Locate the cell with the specified text and output its (X, Y) center coordinate. 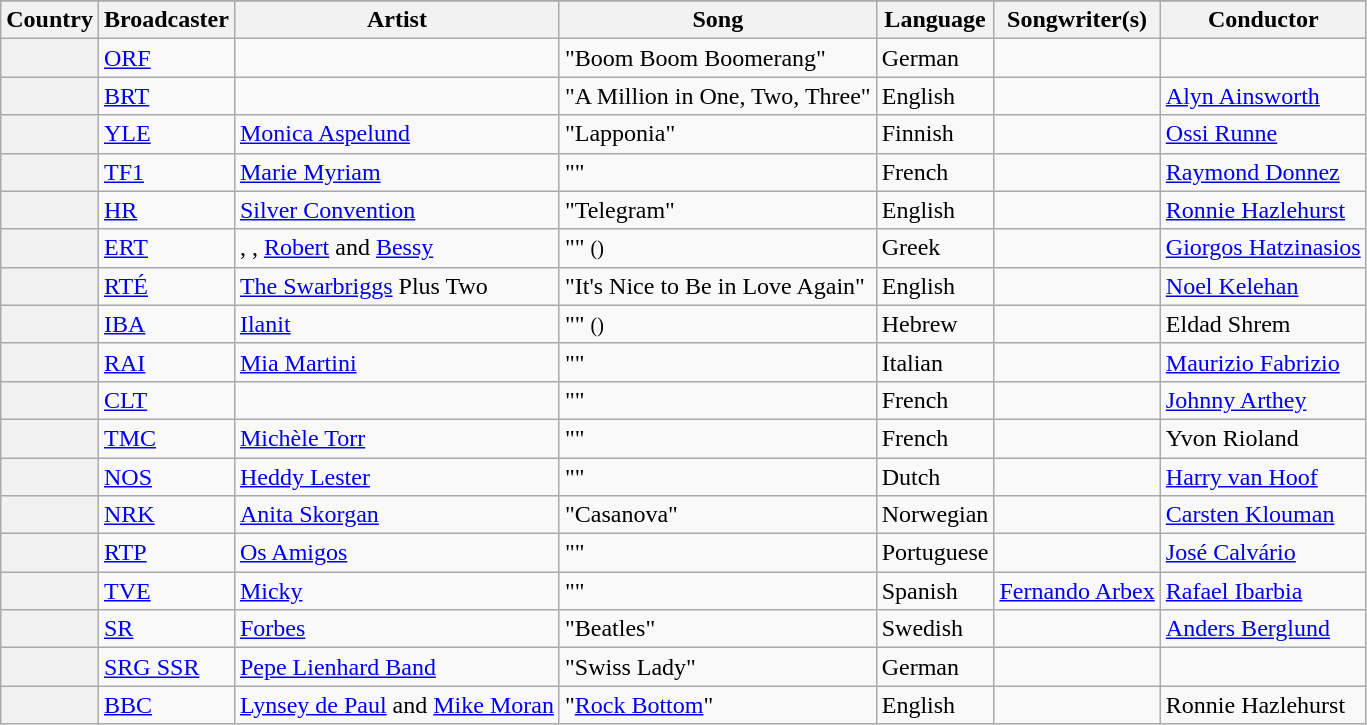
Alyn Ainsworth (1263, 96)
"Rock Bottom" (718, 705)
YLE (166, 134)
"Swiss Lady" (718, 667)
SR (166, 629)
BRT (166, 96)
Italian (935, 362)
Spanish (935, 591)
Finnish (935, 134)
Pepe Lienhard Band (396, 667)
RTP (166, 553)
"A Million in One, Two, Three" (718, 96)
Mia Martini (396, 362)
Ossi Runne (1263, 134)
Rafael Ibarbia (1263, 591)
Ilanit (396, 324)
ORF (166, 58)
Os Amigos (396, 553)
Michèle Torr (396, 438)
, , Robert and Bessy (396, 248)
ERT (166, 248)
RAI (166, 362)
Anders Berglund (1263, 629)
Johnny Arthey (1263, 400)
IBA (166, 324)
Eldad Shrem (1263, 324)
Yvon Rioland (1263, 438)
Lynsey de Paul and Mike Moran (396, 705)
Anita Skorgan (396, 515)
Monica Aspelund (396, 134)
Harry van Hoof (1263, 477)
Broadcaster (166, 20)
"It's Nice to Be in Love Again" (718, 286)
Raymond Donnez (1263, 172)
"Boom Boom Boomerang" (718, 58)
RTÉ (166, 286)
Carsten Klouman (1263, 515)
Heddy Lester (396, 477)
Hebrew (935, 324)
BBC (166, 705)
NRK (166, 515)
Song (718, 20)
José Calvário (1263, 553)
SRG SSR (166, 667)
Dutch (935, 477)
TVE (166, 591)
HR (166, 210)
"Lapponia" (718, 134)
Fernando Arbex (1077, 591)
Maurizio Fabrizio (1263, 362)
Forbes (396, 629)
TMC (166, 438)
Portuguese (935, 553)
Swedish (935, 629)
Conductor (1263, 20)
Norwegian (935, 515)
Greek (935, 248)
The Swarbriggs Plus Two (396, 286)
Marie Myriam (396, 172)
NOS (166, 477)
"Casanova" (718, 515)
Giorgos Hatzinasios (1263, 248)
"Telegram" (718, 210)
"Beatles" (718, 629)
Noel Kelehan (1263, 286)
Silver Convention (396, 210)
Micky (396, 591)
Artist (396, 20)
Songwriter(s) (1077, 20)
Country (50, 20)
Language (935, 20)
CLT (166, 400)
TF1 (166, 172)
